Search for the cell housing the specified text and yield its [x, y] center coordinate. 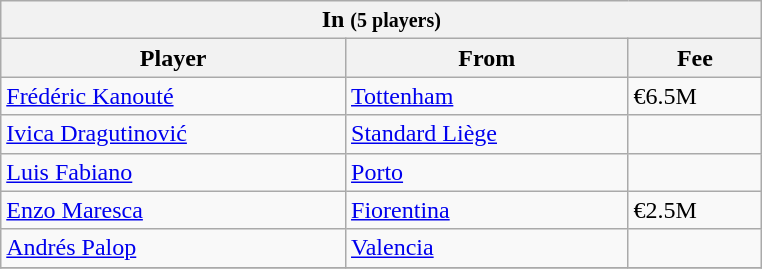
Valencia [487, 248]
€2.5M [695, 210]
Porto [487, 172]
€6.5M [695, 96]
Player [174, 58]
Frédéric Kanouté [174, 96]
In (5 players) [382, 20]
Ivica Dragutinović [174, 134]
Luis Fabiano [174, 172]
Andrés Palop [174, 248]
Enzo Maresca [174, 210]
Fee [695, 58]
From [487, 58]
Standard Liège [487, 134]
Tottenham [487, 96]
Fiorentina [487, 210]
